For the text-containing cell, return its midpoint in (X, Y) coordinate format. 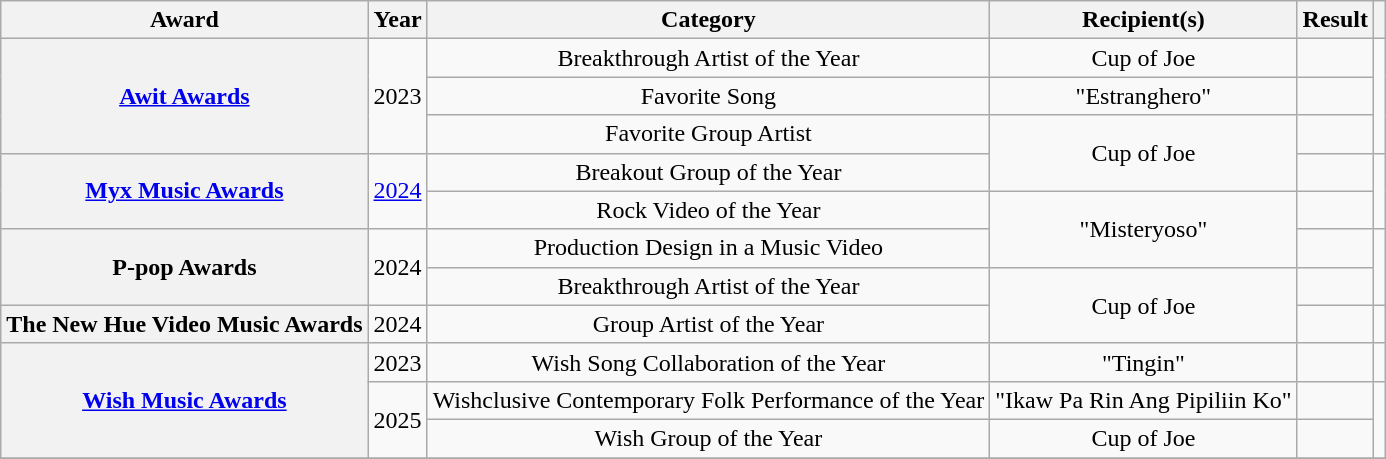
Year (398, 20)
Wish Song Collaboration of the Year (708, 362)
"Estranghero" (1144, 96)
Category (708, 20)
"Misteryoso" (1144, 229)
Result (1335, 20)
Wish Group of the Year (708, 438)
"Ikaw Pa Rin Ang Pipiliin Ko" (1144, 400)
Myx Music Awards (184, 191)
Group Artist of the Year (708, 324)
P-pop Awards (184, 267)
The New Hue Video Music Awards (184, 324)
Recipient(s) (1144, 20)
2025 (398, 419)
Award (184, 20)
Production Design in a Music Video (708, 248)
Wish Music Awards (184, 400)
Favorite Group Artist (708, 134)
Breakout Group of the Year (708, 172)
"Tingin" (1144, 362)
Awit Awards (184, 96)
Favorite Song (708, 96)
Wishclusive Contemporary Folk Performance of the Year (708, 400)
Rock Video of the Year (708, 210)
